Determine the (X, Y) coordinate at the center of the cell enclosing the given text.  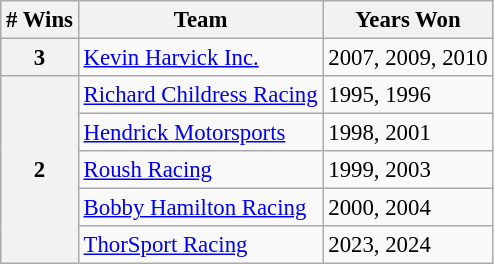
# Wins (40, 20)
Team (200, 20)
1995, 1996 (408, 95)
2023, 2024 (408, 245)
Bobby Hamilton Racing (200, 208)
3 (40, 58)
Years Won (408, 20)
Hendrick Motorsports (200, 133)
2 (40, 170)
1998, 2001 (408, 133)
1999, 2003 (408, 170)
2007, 2009, 2010 (408, 58)
Kevin Harvick Inc. (200, 58)
Roush Racing (200, 170)
Richard Childress Racing (200, 95)
ThorSport Racing (200, 245)
2000, 2004 (408, 208)
